Locate the cell with the specified text and output its (X, Y) center coordinate. 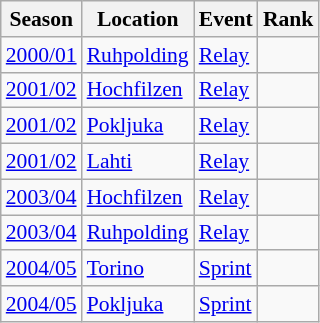
Rank (288, 19)
Season (42, 19)
Location (138, 19)
Lahti (138, 162)
Event (226, 19)
2000/01 (42, 55)
Torino (138, 269)
